Scan for the cell matching the given text and deliver its [X, Y] coordinate at center. 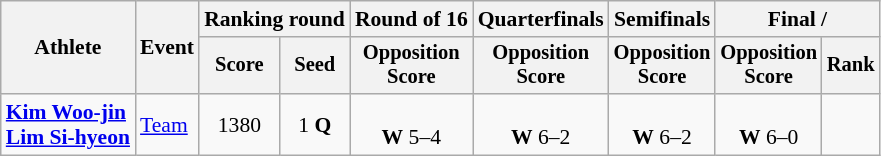
Final / [797, 19]
Score [240, 66]
W 6–0 [768, 124]
Round of 16 [412, 19]
Rank [851, 66]
Ranking round [274, 19]
Seed [315, 66]
Team [167, 124]
Semifinals [662, 19]
Quarterfinals [541, 19]
Athlete [68, 48]
1380 [240, 124]
Event [167, 48]
Kim Woo-jinLim Si-hyeon [68, 124]
W 5–4 [412, 124]
1 Q [315, 124]
